Identify which cell holds the provided text, then report its (X, Y) central coordinate. 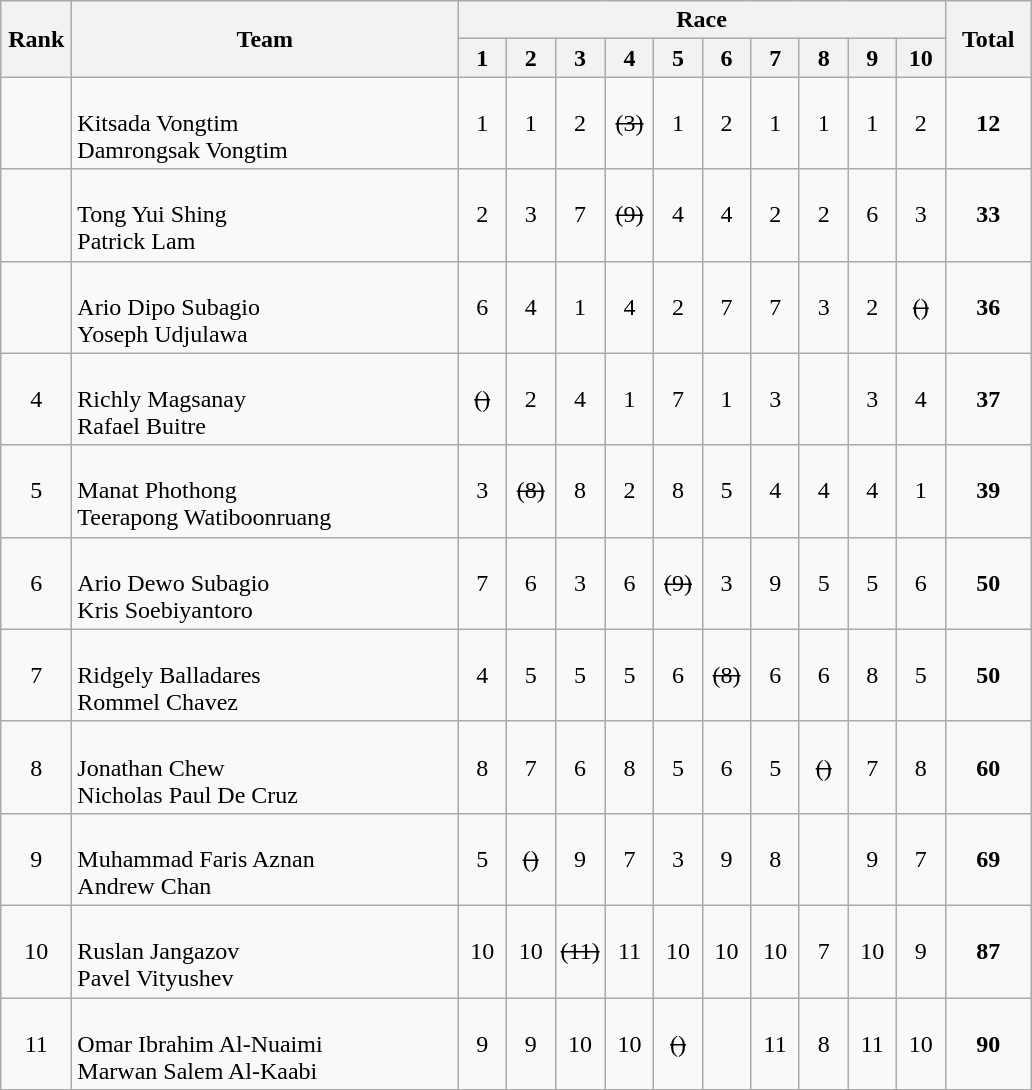
Ridgely BalladaresRommel Chavez (265, 675)
12 (988, 123)
60 (988, 767)
Jonathan ChewNicholas Paul De Cruz (265, 767)
90 (988, 1044)
Team (265, 39)
Manat PhothongTeerapong Watiboonruang (265, 491)
Kitsada VongtimDamrongsak Vongtim (265, 123)
87 (988, 951)
Muhammad Faris AznanAndrew Chan (265, 859)
Ruslan JangazovPavel Vityushev (265, 951)
Tong Yui ShingPatrick Lam (265, 215)
Omar Ibrahim Al-NuaimiMarwan Salem Al-Kaabi (265, 1044)
(3) (630, 123)
36 (988, 307)
(11) (580, 951)
Rank (36, 39)
69 (988, 859)
39 (988, 491)
Ario Dipo SubagioYoseph Udjulawa (265, 307)
Ario Dewo SubagioKris Soebiyantoro (265, 583)
Race (702, 20)
Richly MagsanayRafael Buitre (265, 399)
33 (988, 215)
37 (988, 399)
Total (988, 39)
